Identify which cell holds the provided text, then report its (x, y) central coordinate. 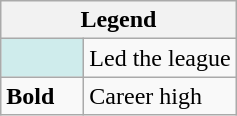
Led the league (160, 58)
Bold (42, 96)
Legend (118, 20)
Career high (160, 96)
